Provide the [X, Y] coordinate of the cell's center where the given text is located.  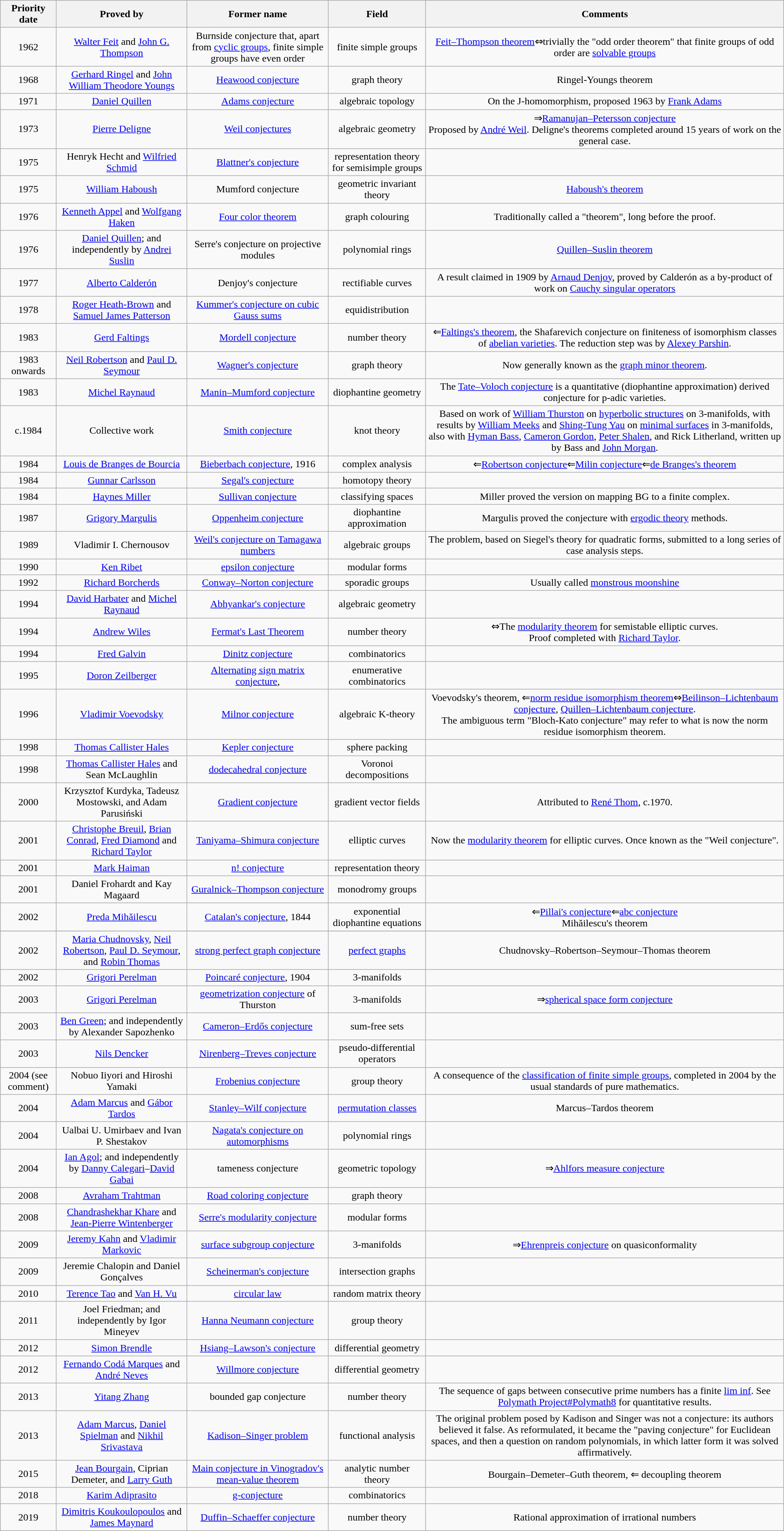
dodecahedral conjecture [258, 769]
Serre's modularity conjecture [258, 1217]
Adams conjecture [258, 101]
Hsiang–Lawson's conjecture [258, 1348]
Frobenius conjecture [258, 1081]
Mordell conjecture [258, 338]
Adam Marcus and Gábor Tardos [121, 1108]
Denjoy's conjecture [258, 282]
Neil Robertson and Paul D. Seymour [121, 365]
complex analysis [377, 464]
Maria Chudnovsky, Neil Robertson, Paul D. Seymour, and Robin Thomas [121, 950]
Usually called monstrous moonshine [605, 583]
Chudnovsky–Robertson–Seymour–Thomas theorem [605, 950]
finite simple groups [377, 47]
Bieberbach conjecture, 1916 [258, 464]
Simon Brendle [121, 1348]
Michel Raynaud [121, 392]
1983 onwards [28, 365]
algebraic K-theory [377, 714]
Alternating sign matrix conjecture, [258, 675]
bounded gap conjecture [258, 1397]
1971 [28, 101]
Christophe Breuil, Brian Conrad, Fred Diamond and Richard Taylor [121, 840]
Ringel-Youngs theorem [605, 80]
Fernando Codá Marques and André Neves [121, 1369]
The sequence of gaps between consecutive prime numbers has a finite lim inf. See Polymath Project#Polymath8 for quantitative results. [605, 1397]
⇐Robertson conjecture⇐Milin conjecture⇐de Branges's theorem [605, 464]
Manin–Mumford conjecture [258, 392]
Ben Green; and independently by Alexander Sapozhenko [121, 1027]
Ualbai U. Umirbaev and Ivan P. Shestakov [121, 1135]
exponential diophantine equations [377, 917]
2018 [28, 1495]
Conway–Norton conjecture [258, 583]
1995 [28, 675]
Attributed to René Thom, c.1970. [605, 802]
Smith conjecture [258, 431]
Traditionally called a "theorem", long before the proof. [605, 217]
Nils Dencker [121, 1053]
1978 [28, 310]
Chandrashekhar Khare and Jean-Pierre Wintenberger [121, 1217]
Comments [605, 14]
Former name [258, 14]
Miller proved the version on mapping BG to a finite complex. [605, 496]
Mumford conjecture [258, 189]
epsilon conjecture [258, 567]
Jeremy Kahn and Vladimir Markovic [121, 1244]
Terence Tao and Van H. Vu [121, 1293]
Jean Bourgain, Ciprian Demeter, and Larry Guth [121, 1474]
Nobuo Iiyori and Hiroshi Yamaki [121, 1081]
The Tate–Voloch conjecture is a quantitative (diophantine approximation) derived conjecture for p-adic varieties. [605, 392]
Proved by [121, 14]
2000 [28, 802]
geometrization conjecture of Thurston [258, 999]
Louis de Branges de Bourcia [121, 464]
Walter Feit and John G. Thompson [121, 47]
Fermat's Last Theorem [258, 632]
Cameron–Erdős conjecture [258, 1027]
knot theory [377, 431]
Nagata's conjecture on automorphisms [258, 1135]
Bourgain–Demeter–Guth theorem, ⇐ decoupling theorem [605, 1474]
Abhyankar's conjecture [258, 604]
2015 [28, 1474]
Quillen–Suslin theorem [605, 250]
Joel Friedman; and independently by Igor Mineyev [121, 1321]
pseudo-differential operators [377, 1053]
Dimitris Koukoulopoulos and James Maynard [121, 1517]
2010 [28, 1293]
Mark Haiman [121, 868]
Kepler conjecture [258, 747]
monodromy groups [377, 889]
Margulis proved the conjecture with ergodic theory methods. [605, 518]
1989 [28, 545]
Now the modularity theorem for elliptic curves. Once known as the "Weil conjecture". [605, 840]
⇐Faltings's theorem, the Shafarevich conjecture on finiteness of isomorphism classes of abelian varieties. The reduction step was by Alexey Parshin. [605, 338]
Field [377, 14]
On the J-homomorphism, proposed 1963 by Frank Adams [605, 101]
1987 [28, 518]
1992 [28, 583]
sphere packing [377, 747]
⇔The modularity theorem for semistable elliptic curves.Proof completed with Richard Taylor. [605, 632]
Jeremie Chalopin and Daniel Gonçalves [121, 1272]
functional analysis [377, 1435]
sporadic groups [377, 583]
Vladimir I. Chernousov [121, 545]
A consequence of the classification of finite simple groups, completed in 2004 by the usual standards of pure mathematics. [605, 1081]
diophantine approximation [377, 518]
A result claimed in 1909 by Arnaud Denjoy, proved by Calderón as a by-product of work on Cauchy singular operators [605, 282]
Thomas Callister Hales and Sean McLaughlin [121, 769]
⇐Pillai's conjecture⇐abc conjectureMihăilescu's theorem [605, 917]
random matrix theory [377, 1293]
algebraic groups [377, 545]
Weil's conjecture on Tamagawa numbers [258, 545]
permutation classes [377, 1108]
Hanna Neumann conjecture [258, 1321]
c.1984 [28, 431]
1968 [28, 80]
Segal's conjecture [258, 480]
Heawood conjecture [258, 80]
Vladimir Voevodsky [121, 714]
representation theory [377, 868]
Pierre Deligne [121, 129]
algebraic topology [377, 101]
strong perfect graph conjecture [258, 950]
Kadison–Singer problem [258, 1435]
Burnside conjecture that, apart from cyclic groups, finite simple groups have even order [258, 47]
Yitang Zhang [121, 1397]
Gerd Faltings [121, 338]
1990 [28, 567]
representation theory for semisimple groups [377, 163]
Roger Heath-Brown and Samuel James Patterson [121, 310]
Taniyama–Shimura conjecture [258, 840]
circular law [258, 1293]
Andrew Wiles [121, 632]
Collective work [121, 431]
Kenneth Appel and Wolfgang Haken [121, 217]
Rational approximation of irrational numbers [605, 1517]
Grigory Margulis [121, 518]
Priority date [28, 14]
Wagner's conjecture [258, 365]
geometric invariant theory [377, 189]
Main conjecture in Vinogradov's mean-value theorem [258, 1474]
Four color theorem [258, 217]
Gerhard Ringel and John William Theodore Youngs [121, 80]
⇒Ahlfors measure conjecture [605, 1168]
diophantine geometry [377, 392]
Ian Agol; and independently by Danny Calegari–David Gabai [121, 1168]
Nirenberg–Treves conjecture [258, 1053]
intersection graphs [377, 1272]
equidistribution [377, 310]
perfect graphs [377, 950]
Milnor conjecture [258, 714]
Krzysztof Kurdyka, Tadeusz Mostowski, and Adam Parusiński [121, 802]
Richard Borcherds [121, 583]
classifying spaces [377, 496]
Feit–Thompson theorem⇔trivially the "odd order theorem" that finite groups of odd order are solvable groups [605, 47]
⇒Ehrenpreis conjecture on quasiconformality [605, 1244]
Guralnick–Thompson conjecture [258, 889]
Weil conjectures [258, 129]
Catalan's conjecture, 1844 [258, 917]
Avraham Trahtman [121, 1195]
tameness conjecture [258, 1168]
enumerative combinatorics [377, 675]
2011 [28, 1321]
1996 [28, 714]
⇒Ramanujan–Petersson conjectureProposed by André Weil. Deligne's theorems completed around 15 years of work on the general case. [605, 129]
Daniel Frohardt and Kay Magaard [121, 889]
Gunnar Carlsson [121, 480]
Fred Galvin [121, 654]
The problem, based on Siegel's theory for quadratic forms, submitted to a long series of case analysis steps. [605, 545]
Oppenheim conjecture [258, 518]
Daniel Quillen [121, 101]
g-conjecture [258, 1495]
Scheinerman's conjecture [258, 1272]
Karim Adiprasito [121, 1495]
n! conjecture [258, 868]
Stanley–Wilf conjecture [258, 1108]
Haynes Miller [121, 496]
homotopy theory [377, 480]
Dinitz conjecture [258, 654]
Poincaré conjecture, 1904 [258, 978]
sum-free sets [377, 1027]
Haboush's theorem [605, 189]
Ken Ribet [121, 567]
elliptic curves [377, 840]
Willmore conjecture [258, 1369]
Duffin–Schaeffer conjecture [258, 1517]
David Harbater and Michel Raynaud [121, 604]
Marcus–Tardos theorem [605, 1108]
rectifiable curves [377, 282]
Alberto Calderón [121, 282]
Gradient conjecture [258, 802]
Adam Marcus, Daniel Spielman and Nikhil Srivastava [121, 1435]
analytic number theory [377, 1474]
Thomas Callister Hales [121, 747]
2004 (see comment) [28, 1081]
William Haboush [121, 189]
Henryk Hecht and Wilfried Schmid [121, 163]
Voronoi decompositions [377, 769]
Doron Zeilberger [121, 675]
surface subgroup conjecture [258, 1244]
Now generally known as the graph minor theorem. [605, 365]
2019 [28, 1517]
Blattner's conjecture [258, 163]
1977 [28, 282]
graph colouring [377, 217]
⇒spherical space form conjecture [605, 999]
Daniel Quillen; and independently by Andrei Suslin [121, 250]
1962 [28, 47]
Road coloring conjecture [258, 1195]
Sullivan conjecture [258, 496]
Serre's conjecture on projective modules [258, 250]
geometric topology [377, 1168]
Kummer's conjecture on cubic Gauss sums [258, 310]
1973 [28, 129]
Preda Mihăilescu [121, 917]
gradient vector fields [377, 802]
